Detect which cell encompasses the target text, then output its [x, y] center coordinate. 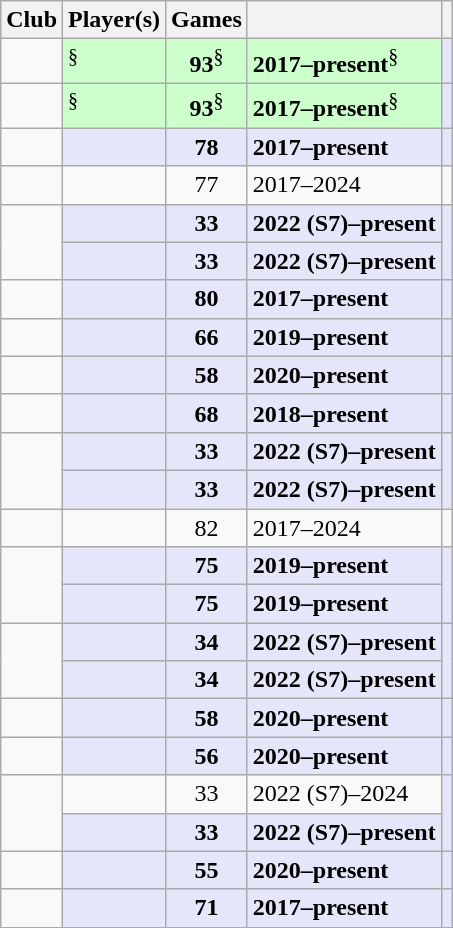
78 [207, 147]
71 [207, 908]
Games [207, 20]
Player(s) [114, 20]
55 [207, 870]
68 [207, 413]
2018–present [344, 413]
56 [207, 756]
2022 (S7)–2024 [344, 794]
82 [207, 528]
77 [207, 185]
66 [207, 337]
Club [32, 20]
80 [207, 299]
